Scan for the cell matching the given text and deliver its [X, Y] coordinate at center. 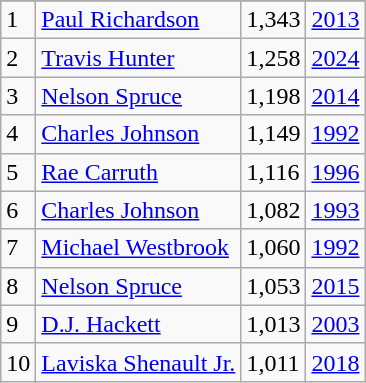
6 [18, 210]
1,060 [274, 248]
1,343 [274, 20]
1,011 [274, 362]
2013 [336, 20]
3 [18, 96]
1,149 [274, 134]
10 [18, 362]
Paul Richardson [138, 20]
2015 [336, 286]
Rae Carruth [138, 172]
1,053 [274, 286]
9 [18, 324]
1996 [336, 172]
2018 [336, 362]
Michael Westbrook [138, 248]
1,082 [274, 210]
D.J. Hackett [138, 324]
2014 [336, 96]
4 [18, 134]
1 [18, 20]
2003 [336, 324]
1,116 [274, 172]
5 [18, 172]
1,013 [274, 324]
2 [18, 58]
1,258 [274, 58]
8 [18, 286]
2024 [336, 58]
Laviska Shenault Jr. [138, 362]
1993 [336, 210]
1,198 [274, 96]
7 [18, 248]
Travis Hunter [138, 58]
